Provide the [X, Y] coordinate of the cell's center where the given text is located.  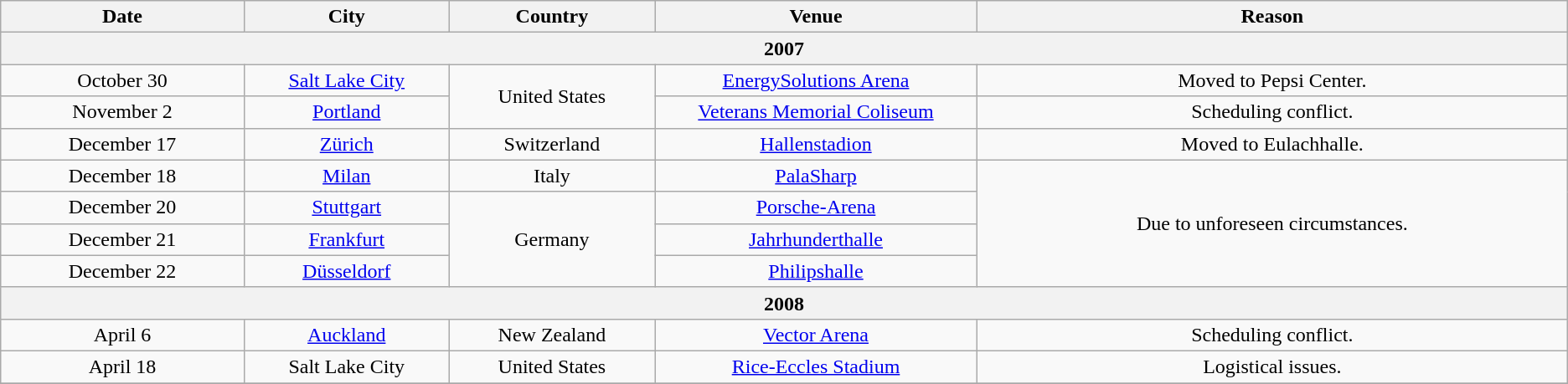
December 17 [122, 144]
Date [122, 17]
Moved to Eulachhalle. [1271, 144]
Italy [551, 176]
Porsche-Arena [816, 207]
Reason [1271, 17]
Düsseldorf [347, 271]
Veterans Memorial Coliseum [816, 112]
Frankfurt [347, 239]
EnergySolutions Arena [816, 80]
Country [551, 17]
Switzerland [551, 144]
October 30 [122, 80]
Vector Arena [816, 335]
Stuttgart [347, 207]
Zürich [347, 144]
New Zealand [551, 335]
Milan [347, 176]
April 6 [122, 335]
Auckland [347, 335]
PalaSharp [816, 176]
Moved to Pepsi Center. [1271, 80]
Jahrhunderthalle [816, 239]
Due to unforeseen circumstances. [1271, 223]
April 18 [122, 366]
Germany [551, 239]
Venue [816, 17]
Rice-Eccles Stadium [816, 366]
Hallenstadion [816, 144]
December 18 [122, 176]
City [347, 17]
Logistical issues. [1271, 366]
2007 [784, 49]
2008 [784, 303]
November 2 [122, 112]
Portland [347, 112]
Philipshalle [816, 271]
December 20 [122, 207]
December 22 [122, 271]
December 21 [122, 239]
